Determine the (X, Y) coordinate at the center of the cell enclosing the given text.  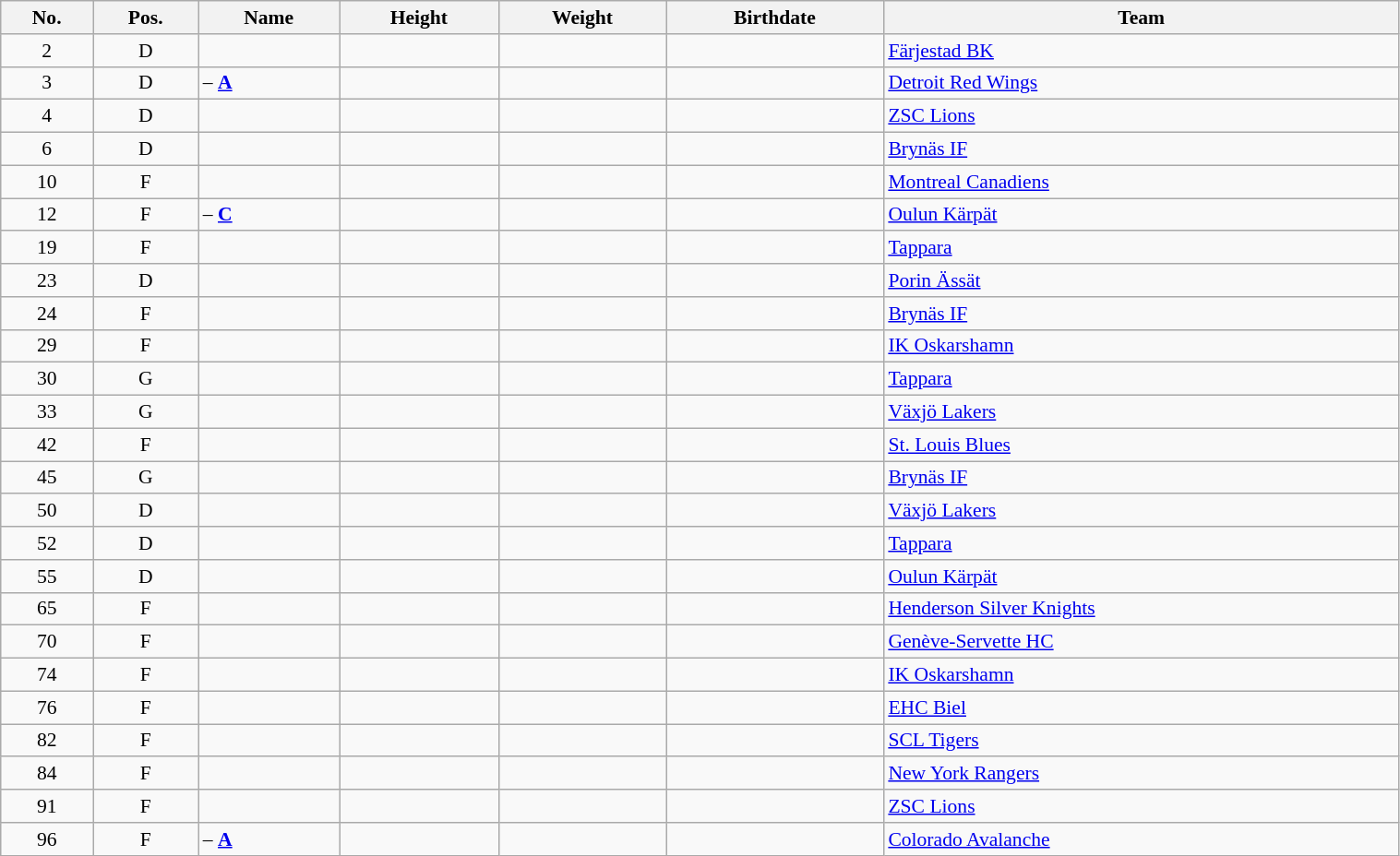
SCL Tigers (1141, 741)
30 (47, 379)
Detroit Red Wings (1141, 83)
Pos. (146, 18)
Birthdate (775, 18)
74 (47, 675)
91 (47, 806)
4 (47, 116)
New York Rangers (1141, 774)
42 (47, 445)
10 (47, 182)
Weight (581, 18)
3 (47, 83)
50 (47, 511)
23 (47, 280)
– C (269, 215)
Name (269, 18)
Henderson Silver Knights (1141, 609)
29 (47, 346)
No. (47, 18)
70 (47, 642)
45 (47, 478)
Färjestad BK (1141, 51)
6 (47, 149)
Team (1141, 18)
55 (47, 577)
Height (419, 18)
65 (47, 609)
82 (47, 741)
12 (47, 215)
Genève-Servette HC (1141, 642)
84 (47, 774)
Montreal Canadiens (1141, 182)
33 (47, 412)
St. Louis Blues (1141, 445)
24 (47, 314)
EHC Biel (1141, 707)
Porin Ässät (1141, 280)
19 (47, 248)
76 (47, 707)
52 (47, 543)
Colorado Avalanche (1141, 839)
2 (47, 51)
96 (47, 839)
